Locate the cell with the specified text and output its (X, Y) center coordinate. 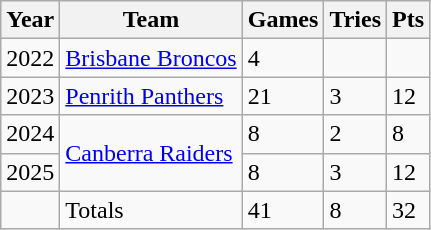
2 (356, 134)
Team (151, 20)
Tries (356, 20)
Pts (408, 20)
Canberra Raiders (151, 153)
21 (283, 96)
Games (283, 20)
2022 (30, 58)
Year (30, 20)
2025 (30, 172)
2023 (30, 96)
Totals (151, 210)
Penrith Panthers (151, 96)
Brisbane Broncos (151, 58)
32 (408, 210)
4 (283, 58)
41 (283, 210)
2024 (30, 134)
